Locate the cell with the specified text and output its [X, Y] center coordinate. 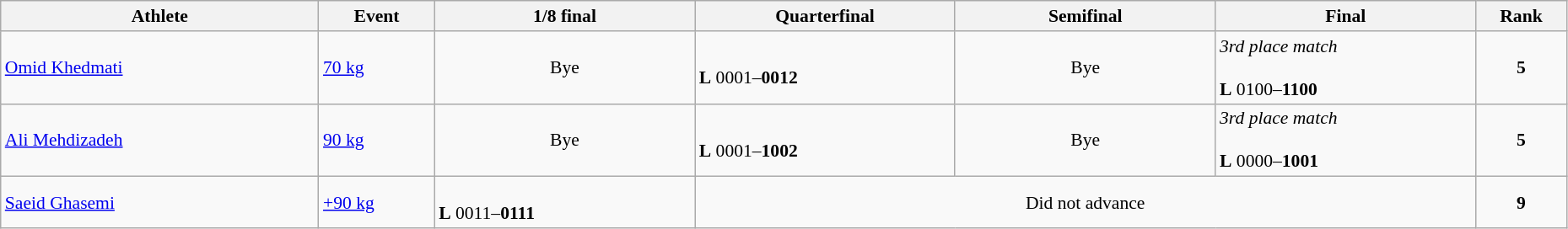
Rank [1522, 16]
L 0001–0012 [825, 67]
L 0011–0111 [565, 202]
Athlete [160, 16]
3rd place matchL 0100–1100 [1346, 67]
Quarterfinal [825, 16]
Did not advance [1086, 202]
1/8 final [565, 16]
Final [1346, 16]
70 kg [376, 67]
9 [1522, 202]
3rd place matchL 0000–1001 [1346, 140]
Omid Khedmati [160, 67]
+90 kg [376, 202]
Ali Mehdizadeh [160, 140]
Semifinal [1085, 16]
Event [376, 16]
90 kg [376, 140]
L 0001–1002 [825, 140]
Saeid Ghasemi [160, 202]
